Pinpoint the cell where the given text exists, returning its (x, y) midpoint coordinate. 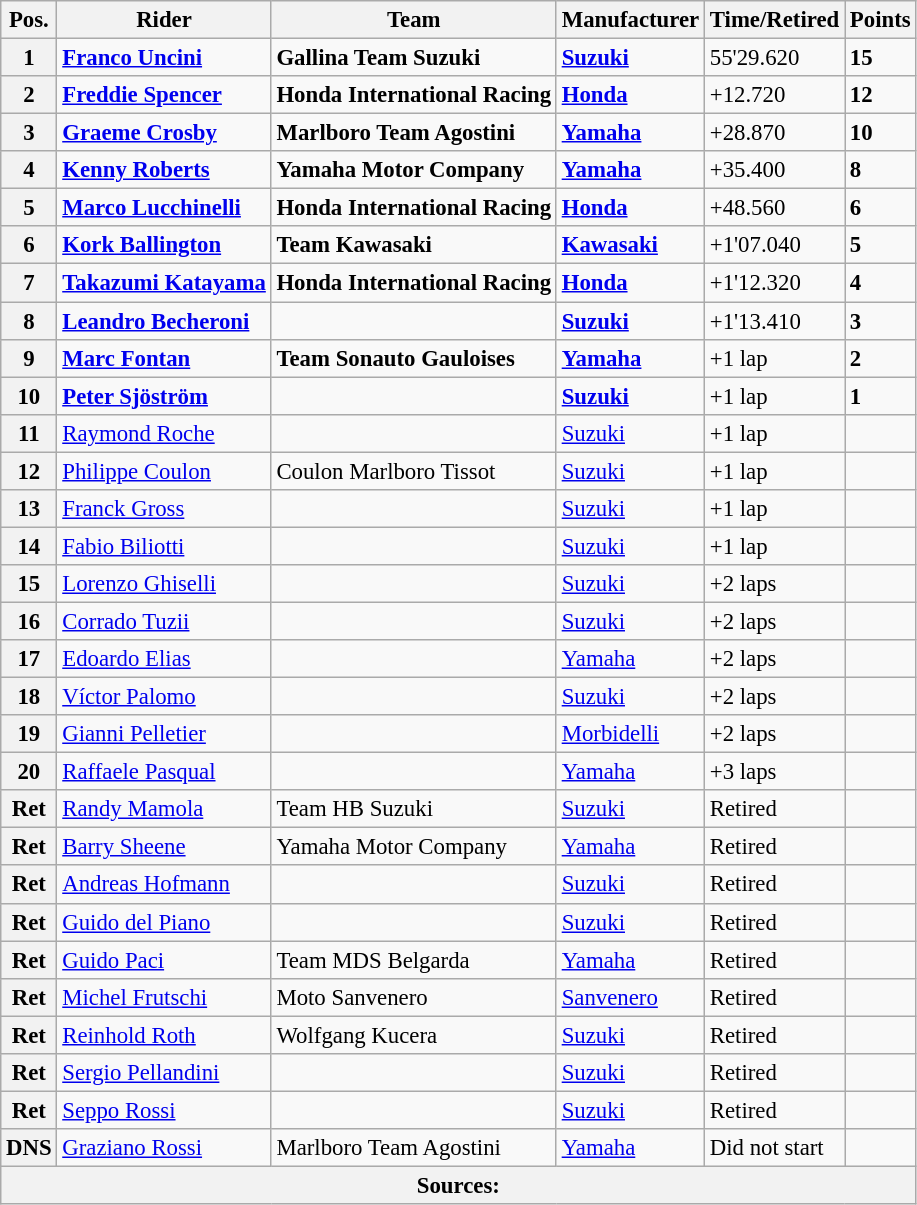
Lorenzo Ghiselli (164, 584)
Andreas Hofmann (164, 885)
+1'12.320 (774, 283)
+48.560 (774, 208)
Team MDS Belgarda (414, 960)
14 (29, 546)
Gianni Pelletier (164, 734)
Morbidelli (630, 734)
Moto Sanvenero (414, 997)
Time/Retired (774, 20)
Team Sonauto Gauloises (414, 358)
Philippe Coulon (164, 471)
DNS (29, 1148)
Reinhold Roth (164, 1035)
13 (29, 509)
+35.400 (774, 170)
Raffaele Pasqual (164, 772)
Kenny Roberts (164, 170)
Peter Sjöström (164, 396)
Freddie Spencer (164, 95)
Wolfgang Kucera (414, 1035)
+1'13.410 (774, 321)
9 (29, 358)
Coulon Marlboro Tissot (414, 471)
+1'07.040 (774, 245)
Sources: (458, 1185)
Franco Uncini (164, 58)
Kork Ballington (164, 245)
Takazumi Katayama (164, 283)
Leandro Becheroni (164, 321)
Graeme Crosby (164, 133)
Michel Frutschi (164, 997)
+28.870 (774, 133)
Team HB Suzuki (414, 809)
Randy Mamola (164, 809)
Marco Lucchinelli (164, 208)
Team (414, 20)
Graziano Rossi (164, 1148)
20 (29, 772)
+3 laps (774, 772)
Víctor Palomo (164, 697)
Sanvenero (630, 997)
7 (29, 283)
19 (29, 734)
Franck Gross (164, 509)
Raymond Roche (164, 433)
17 (29, 659)
+12.720 (774, 95)
Barry Sheene (164, 847)
Did not start (774, 1148)
Corrado Tuzii (164, 621)
Fabio Biliotti (164, 546)
55'29.620 (774, 58)
Seppo Rossi (164, 1110)
Guido Paci (164, 960)
Kawasaki (630, 245)
Rider (164, 20)
Team Kawasaki (414, 245)
Guido del Piano (164, 922)
Sergio Pellandini (164, 1073)
Edoardo Elias (164, 659)
Marc Fontan (164, 358)
Gallina Team Suzuki (414, 58)
11 (29, 433)
16 (29, 621)
Points (880, 20)
18 (29, 697)
Manufacturer (630, 20)
Pos. (29, 20)
